Find where the given text appears and provide that cell's center as (X, Y) coordinate. 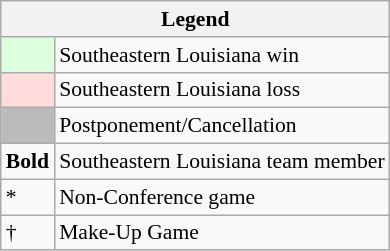
Southeastern Louisiana team member (222, 162)
Bold (28, 162)
Postponement/Cancellation (222, 126)
Southeastern Louisiana loss (222, 90)
Legend (196, 19)
Southeastern Louisiana win (222, 55)
* (28, 197)
Non-Conference game (222, 197)
Make-Up Game (222, 233)
† (28, 233)
